Find where the given text appears and provide that cell's center as [x, y] coordinate. 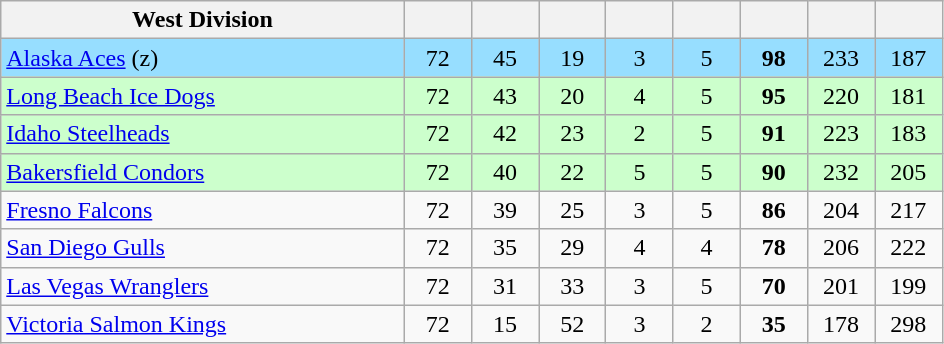
217 [908, 210]
86 [774, 210]
90 [774, 172]
223 [840, 134]
298 [908, 324]
201 [840, 286]
78 [774, 248]
39 [504, 210]
33 [572, 286]
Fresno Falcons [202, 210]
204 [840, 210]
19 [572, 58]
Alaska Aces (z) [202, 58]
43 [504, 96]
Bakersfield Condors [202, 172]
187 [908, 58]
95 [774, 96]
Las Vegas Wranglers [202, 286]
98 [774, 58]
22 [572, 172]
Victoria Salmon Kings [202, 324]
San Diego Gulls [202, 248]
15 [504, 324]
70 [774, 286]
178 [840, 324]
Idaho Steelheads [202, 134]
25 [572, 210]
42 [504, 134]
233 [840, 58]
199 [908, 286]
Long Beach Ice Dogs [202, 96]
205 [908, 172]
20 [572, 96]
23 [572, 134]
40 [504, 172]
West Division [202, 20]
220 [840, 96]
31 [504, 286]
29 [572, 248]
232 [840, 172]
206 [840, 248]
222 [908, 248]
183 [908, 134]
91 [774, 134]
181 [908, 96]
45 [504, 58]
52 [572, 324]
